Detect which cell encompasses the target text, then output its (X, Y) center coordinate. 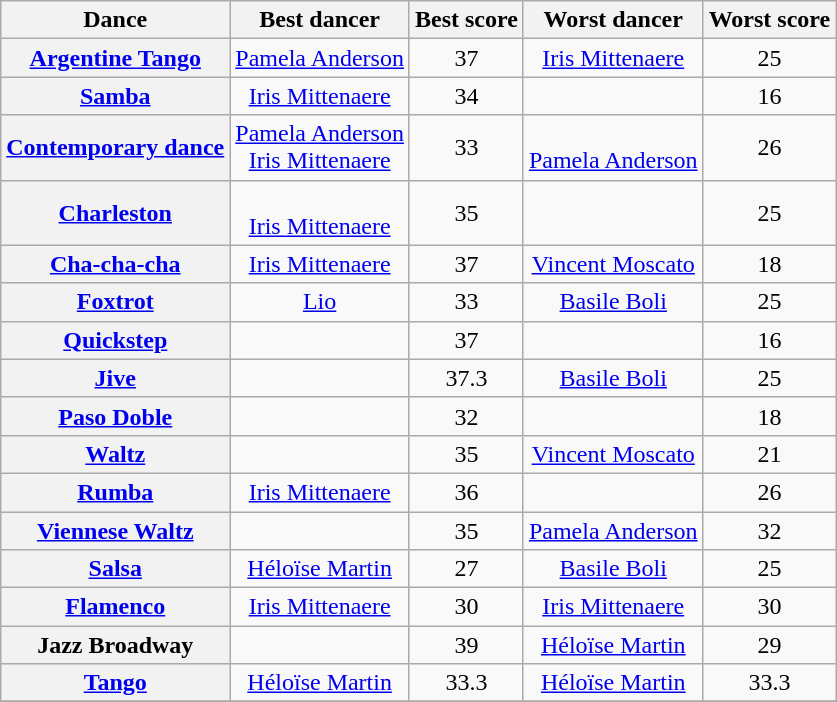
Viennese Waltz (116, 531)
Best score (466, 20)
Argentine Tango (116, 58)
Jive (116, 378)
Waltz (116, 454)
Best dancer (320, 20)
27 (466, 569)
Charleston (116, 212)
Worst dancer (613, 20)
Samba (116, 96)
Paso Doble (116, 416)
Salsa (116, 569)
34 (466, 96)
Worst score (770, 20)
Jazz Broadway (116, 645)
39 (466, 645)
Quickstep (116, 340)
29 (770, 645)
Pamela AndersonIris Mittenaere (320, 148)
37.3 (466, 378)
21 (770, 454)
Foxtrot (116, 302)
Dance (116, 20)
Cha-cha-cha (116, 264)
Lio (320, 302)
36 (466, 492)
Tango (116, 683)
Contemporary dance (116, 148)
Rumba (116, 492)
Flamenco (116, 607)
